For the text-containing cell, return its midpoint in (X, Y) coordinate format. 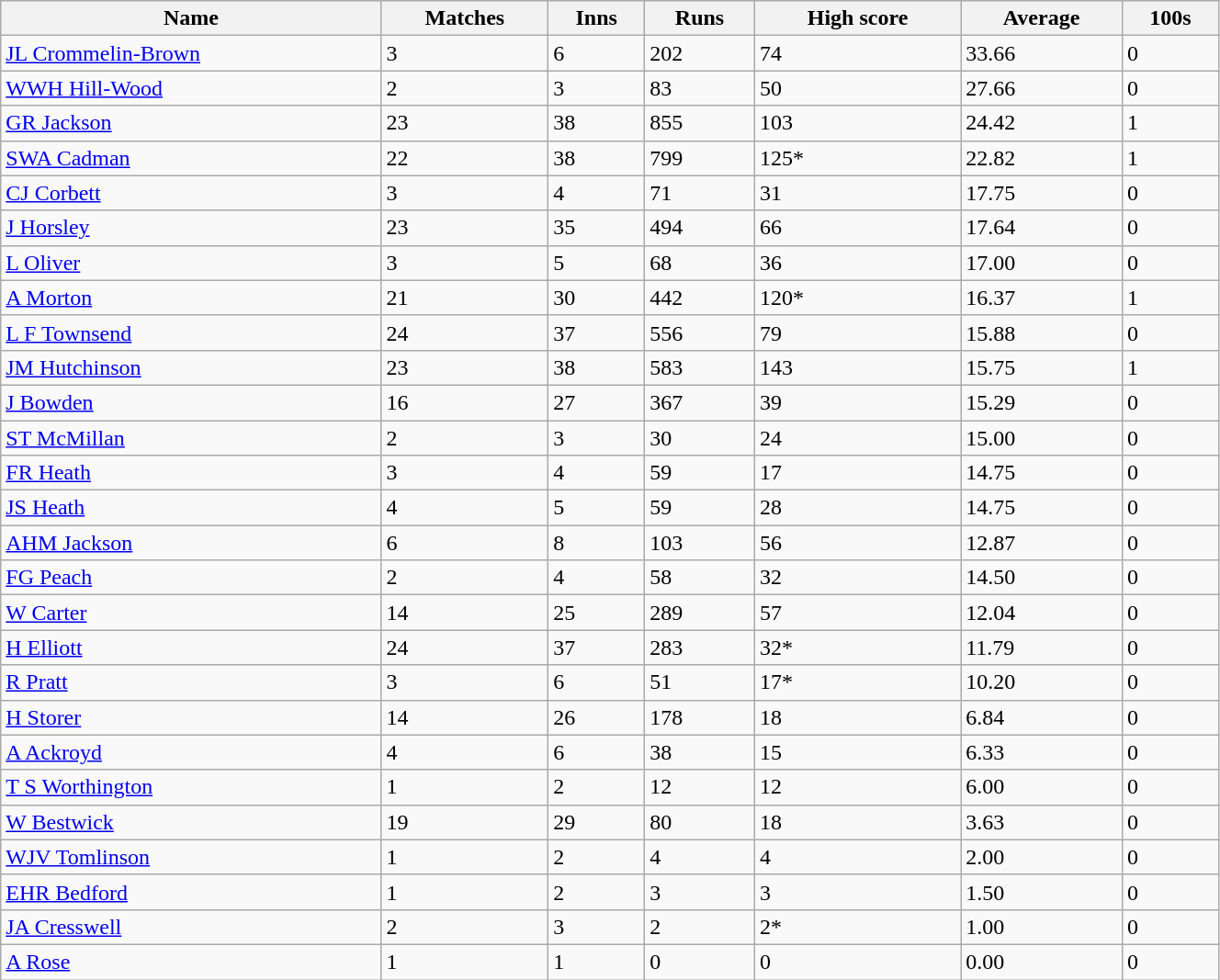
6.84 (1042, 717)
A Ackroyd (191, 752)
367 (700, 402)
FG Peach (191, 578)
16.37 (1042, 298)
26 (597, 717)
A Morton (191, 298)
799 (700, 158)
25 (597, 613)
855 (700, 123)
JL Crommelin-Brown (191, 53)
W Bestwick (191, 822)
JM Hutchinson (191, 367)
442 (700, 298)
79 (857, 332)
19 (465, 822)
3.63 (1042, 822)
289 (700, 613)
SWA Cadman (191, 158)
2* (857, 927)
JA Cresswell (191, 927)
57 (857, 613)
15.75 (1042, 367)
2.00 (1042, 857)
CJ Corbett (191, 193)
31 (857, 193)
202 (700, 53)
56 (857, 543)
JS Heath (191, 508)
T S Worthington (191, 787)
17.00 (1042, 263)
22 (465, 158)
H Storer (191, 717)
32* (857, 648)
51 (700, 682)
Name (191, 18)
68 (700, 263)
J Horsley (191, 228)
28 (857, 508)
120* (857, 298)
H Elliott (191, 648)
15.29 (1042, 402)
12.87 (1042, 543)
35 (597, 228)
74 (857, 53)
1.00 (1042, 927)
36 (857, 263)
71 (700, 193)
AHM Jackson (191, 543)
39 (857, 402)
6.33 (1042, 752)
58 (700, 578)
Inns (597, 18)
125* (857, 158)
80 (700, 822)
15 (857, 752)
100s (1170, 18)
178 (700, 717)
283 (700, 648)
583 (700, 367)
0.00 (1042, 962)
J Bowden (191, 402)
11.79 (1042, 648)
Matches (465, 18)
W Carter (191, 613)
FR Heath (191, 473)
83 (700, 88)
17* (857, 682)
10.20 (1042, 682)
21 (465, 298)
EHR Bedford (191, 892)
17.75 (1042, 193)
12.04 (1042, 613)
Runs (700, 18)
32 (857, 578)
R Pratt (191, 682)
17.64 (1042, 228)
15.00 (1042, 438)
L Oliver (191, 263)
16 (465, 402)
L F Townsend (191, 332)
WWH Hill-Wood (191, 88)
1.50 (1042, 892)
8 (597, 543)
17 (857, 473)
24.42 (1042, 123)
A Rose (191, 962)
50 (857, 88)
29 (597, 822)
494 (700, 228)
GR Jackson (191, 123)
143 (857, 367)
ST McMillan (191, 438)
6.00 (1042, 787)
14.50 (1042, 578)
33.66 (1042, 53)
556 (700, 332)
15.88 (1042, 332)
WJV Tomlinson (191, 857)
22.82 (1042, 158)
27 (597, 402)
66 (857, 228)
Average (1042, 18)
27.66 (1042, 88)
High score (857, 18)
